From the cell containing the given text, extract its center point as (x, y) coordinate. 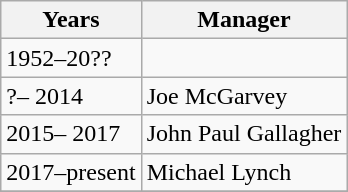
1952–20?? (71, 58)
Joe McGarvey (244, 96)
?– 2014 (71, 96)
Manager (244, 20)
Michael Lynch (244, 172)
Years (71, 20)
2015– 2017 (71, 134)
2017–present (71, 172)
John Paul Gallagher (244, 134)
